Extract the (x, y) coordinate from the center of the cell holding the provided text.  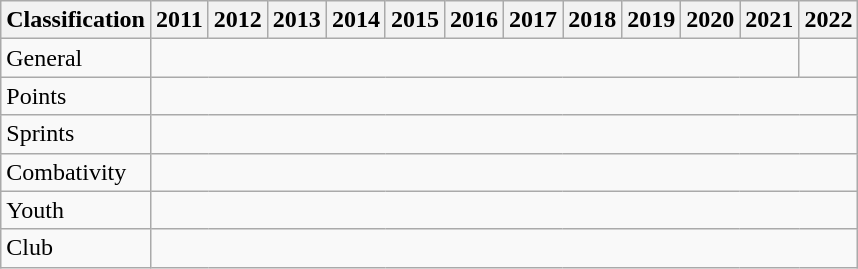
Club (76, 248)
2017 (534, 20)
2016 (474, 20)
2022 (828, 20)
Points (76, 96)
Sprints (76, 134)
2019 (652, 20)
2012 (238, 20)
2018 (592, 20)
Classification (76, 20)
2015 (414, 20)
General (76, 58)
2011 (179, 20)
2013 (296, 20)
Combativity (76, 172)
2020 (710, 20)
2014 (356, 20)
Youth (76, 210)
2021 (770, 20)
